Detect which cell encompasses the target text, then output its [x, y] center coordinate. 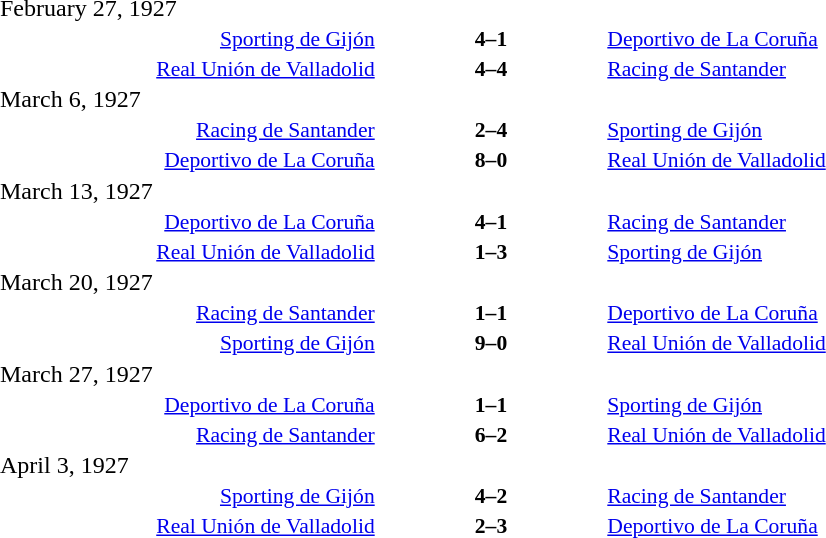
2–4 [492, 130]
4–4 [492, 68]
9–0 [492, 343]
6–2 [492, 434]
1–3 [492, 252]
8–0 [492, 160]
4–2 [492, 496]
